Extract the (x, y) coordinate from the center of the cell holding the provided text.  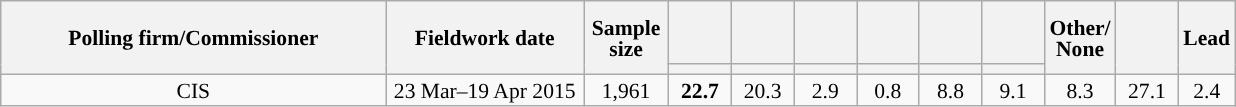
CIS (194, 90)
Fieldwork date (485, 38)
9.1 (1014, 90)
Polling firm/Commissioner (194, 38)
1,961 (626, 90)
8.3 (1080, 90)
2.4 (1206, 90)
23 Mar–19 Apr 2015 (485, 90)
Other/None (1080, 38)
20.3 (762, 90)
27.1 (1148, 90)
0.8 (888, 90)
Sample size (626, 38)
8.8 (950, 90)
22.7 (700, 90)
Lead (1206, 38)
2.9 (826, 90)
